Search for the cell housing the specified text and yield its (x, y) center coordinate. 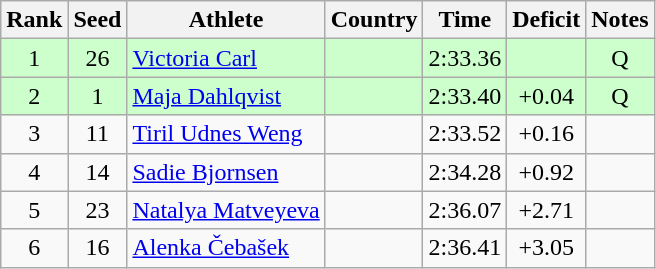
2:33.40 (465, 96)
5 (34, 210)
Seed (98, 20)
Alenka Čebašek (226, 248)
Athlete (226, 20)
6 (34, 248)
+2.71 (546, 210)
Natalya Matveyeva (226, 210)
16 (98, 248)
Rank (34, 20)
Deficit (546, 20)
23 (98, 210)
Time (465, 20)
4 (34, 172)
Tiril Udnes Weng (226, 134)
Victoria Carl (226, 58)
Country (374, 20)
Maja Dahlqvist (226, 96)
11 (98, 134)
Notes (620, 20)
+0.04 (546, 96)
2:34.28 (465, 172)
Sadie Bjornsen (226, 172)
2:33.36 (465, 58)
14 (98, 172)
3 (34, 134)
2 (34, 96)
26 (98, 58)
2:36.41 (465, 248)
+3.05 (546, 248)
+0.92 (546, 172)
+0.16 (546, 134)
2:36.07 (465, 210)
2:33.52 (465, 134)
